Return [X, Y] of the center of cell containing provided text 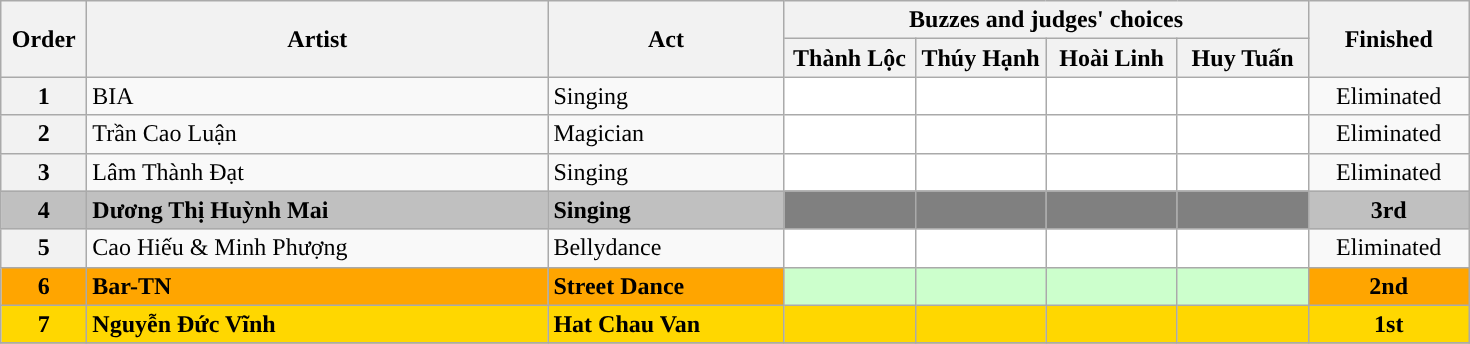
3rd [1388, 210]
Lâm Thành Đạt [318, 172]
1st [1388, 324]
2nd [1388, 286]
Dương Thị Huỳnh Mai [318, 210]
Bar-TN [318, 286]
Order [44, 39]
5 [44, 248]
1 [44, 96]
Thành Lộc [850, 58]
4 [44, 210]
2 [44, 134]
Thúy Hạnh [980, 58]
Cao Hiếu & Minh Phượng [318, 248]
Hat Chau Van [666, 324]
Act [666, 39]
Magician [666, 134]
Hoài Linh [1112, 58]
3 [44, 172]
Huy Tuấn [1242, 58]
7 [44, 324]
Buzzes and judges' choices [1046, 20]
6 [44, 286]
Bellydance [666, 248]
Artist [318, 39]
Finished [1388, 39]
Nguyễn Đức Vĩnh [318, 324]
BIA [318, 96]
Trần Cao Luận [318, 134]
Street Dance [666, 286]
